For the text-containing cell, return its midpoint in [x, y] coordinate format. 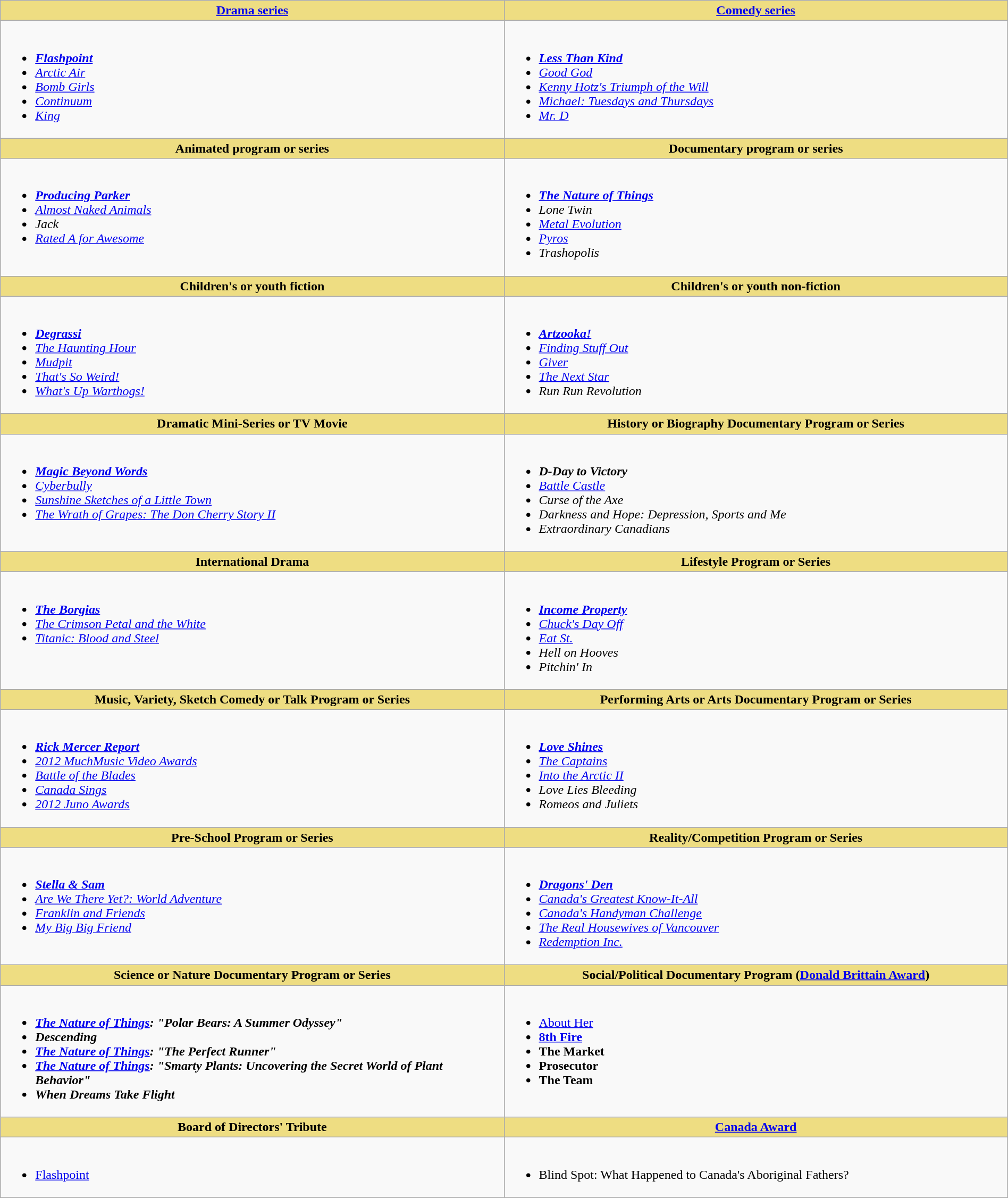
The BorgiasThe Crimson Petal and the WhiteTitanic: Blood and Steel [252, 631]
Board of Directors' Tribute [252, 1127]
Magic Beyond WordsCyberbullySunshine Sketches of a Little TownThe Wrath of Grapes: The Don Cherry Story II [252, 492]
Lifestyle Program or Series [756, 562]
Producing ParkerAlmost Naked AnimalsJackRated A for Awesome [252, 217]
Blind Spot: What Happened to Canada's Aboriginal Fathers? [756, 1168]
About Her8th FireThe MarketProsecutorThe Team [756, 1051]
Flashpoint [252, 1168]
Drama series [252, 11]
Dramatic Mini-Series or TV Movie [252, 424]
Children's or youth non-fiction [756, 286]
Artzooka!Finding Stuff OutGiverThe Next StarRun Run Revolution [756, 355]
Performing Arts or Arts Documentary Program or Series [756, 699]
Dragons' DenCanada's Greatest Know-It-AllCanada's Handyman ChallengeThe Real Housewives of VancouverRedemption Inc. [756, 906]
The Nature of ThingsLone TwinMetal EvolutionPyrosTrashopolis [756, 217]
Pre-School Program or Series [252, 837]
Documentary program or series [756, 148]
DegrassiThe Haunting HourMudpitThat's So Weird!What's Up Warthogs! [252, 355]
Science or Nature Documentary Program or Series [252, 975]
Children's or youth fiction [252, 286]
International Drama [252, 562]
Love ShinesThe CaptainsInto the Arctic IILove Lies BleedingRomeos and Juliets [756, 768]
FlashpointArctic AirBomb GirlsContinuumKing [252, 80]
Social/Political Documentary Program (Donald Brittain Award) [756, 975]
Income PropertyChuck's Day OffEat St.Hell on HoovesPitchin' In [756, 631]
Canada Award [756, 1127]
Reality/Competition Program or Series [756, 837]
Stella & SamAre We There Yet?: World AdventureFranklin and FriendsMy Big Big Friend [252, 906]
D-Day to VictoryBattle CastleCurse of the AxeDarkness and Hope: Depression, Sports and MeExtraordinary Canadians [756, 492]
Rick Mercer Report2012 MuchMusic Video AwardsBattle of the BladesCanada Sings2012 Juno Awards [252, 768]
Less Than KindGood GodKenny Hotz's Triumph of the WillMichael: Tuesdays and ThursdaysMr. D [756, 80]
Music, Variety, Sketch Comedy or Talk Program or Series [252, 699]
Comedy series [756, 11]
History or Biography Documentary Program or Series [756, 424]
Animated program or series [252, 148]
